Detect which cell encompasses the target text, then output its [x, y] center coordinate. 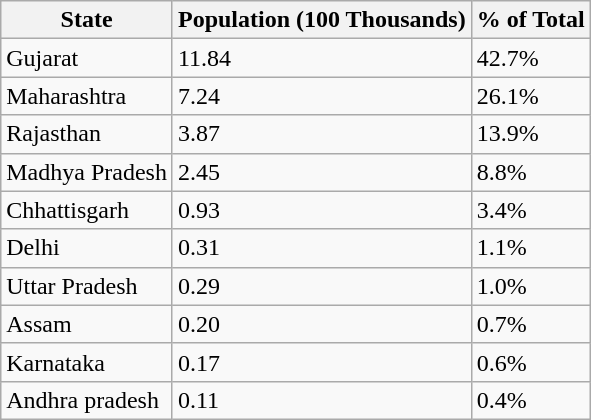
State [87, 20]
Gujarat [87, 58]
42.7% [530, 58]
Uttar Pradesh [87, 286]
0.7% [530, 324]
7.24 [322, 96]
2.45 [322, 172]
3.87 [322, 134]
1.1% [530, 248]
Delhi [87, 248]
0.93 [322, 210]
Rajasthan [87, 134]
0.31 [322, 248]
Karnataka [87, 362]
Maharashtra [87, 96]
% of Total [530, 20]
1.0% [530, 286]
Madhya Pradesh [87, 172]
0.11 [322, 400]
8.8% [530, 172]
11.84 [322, 58]
3.4% [530, 210]
0.6% [530, 362]
Chhattisgarh [87, 210]
0.4% [530, 400]
Andhra pradesh [87, 400]
26.1% [530, 96]
0.17 [322, 362]
13.9% [530, 134]
0.29 [322, 286]
Population (100 Thousands) [322, 20]
Assam [87, 324]
0.20 [322, 324]
